Output the [X, Y] coordinate of the center of the cell containing the given text.  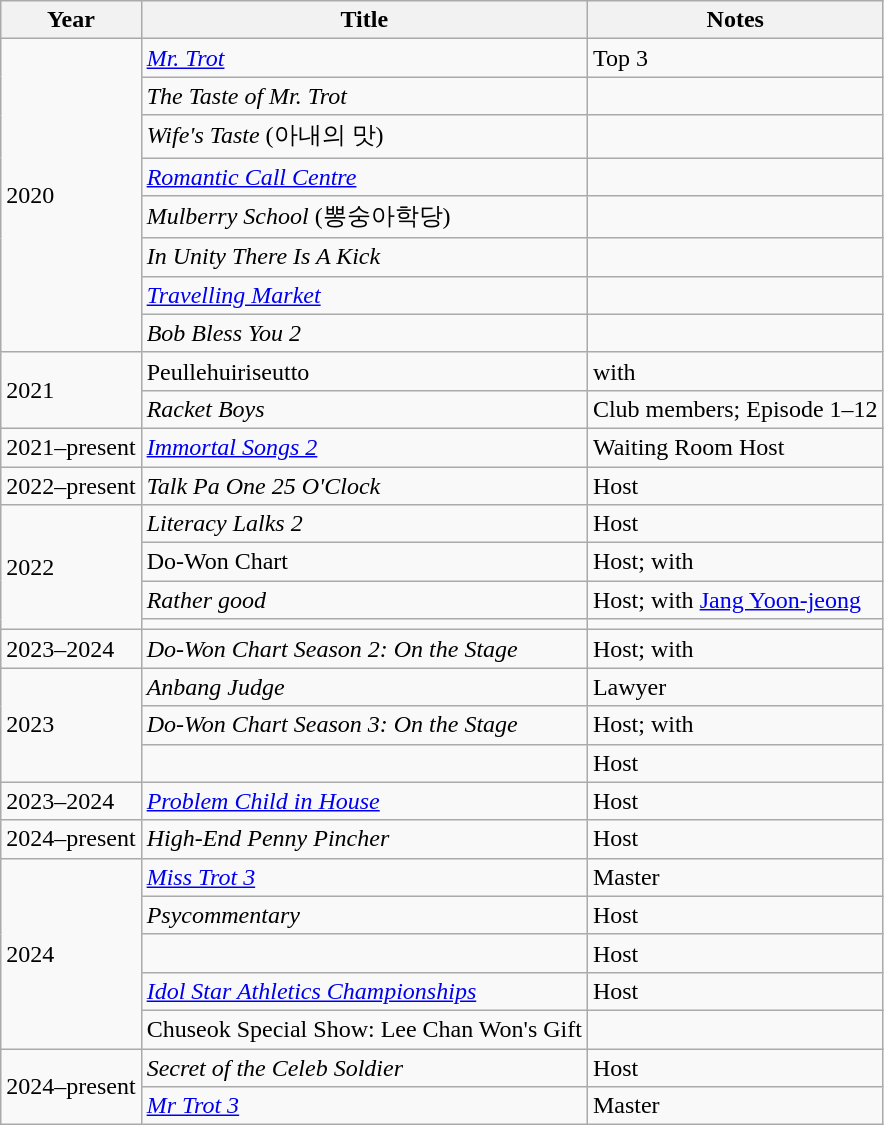
Chuseok Special Show: Lee Chan Won's Gift [364, 1029]
Peullehuiriseutto [364, 371]
Title [364, 20]
Immortal Songs 2 [364, 447]
In Unity There Is A Kick [364, 257]
2021–present [71, 447]
Bob Bless You 2 [364, 333]
Problem Child in House [364, 801]
Psycommentary [364, 915]
Racket Boys [364, 409]
Rather good [364, 600]
Mr Trot 3 [364, 1106]
2022–present [71, 485]
Travelling Market [364, 295]
Do-Won Chart Season 2: On the Stage [364, 649]
Anbang Judge [364, 687]
High-End Penny Pincher [364, 839]
2021 [71, 390]
Wife's Taste (아내의 맛) [364, 136]
Romantic Call Centre [364, 177]
Mulberry School (뽕숭아학당) [364, 218]
Mr. Trot [364, 58]
with [735, 371]
Host; with Jang Yoon-jeong [735, 600]
Talk Pa One 25 O'Clock [364, 485]
Club members; Episode 1–12 [735, 409]
Top 3 [735, 58]
Do-Won Chart [364, 562]
2022 [71, 568]
Do-Won Chart Season 3: On the Stage [364, 725]
Waiting Room Host [735, 447]
Lawyer [735, 687]
The Taste of Mr. Trot [364, 96]
Secret of the Celeb Soldier [364, 1067]
Idol Star Athletics Championships [364, 991]
Literacy Lalks 2 [364, 524]
2020 [71, 196]
Notes [735, 20]
Miss Trot 3 [364, 877]
Year [71, 20]
2024 [71, 953]
2023 [71, 725]
